Return the [x, y] coordinate for the center point of the cell that contains the specified text.  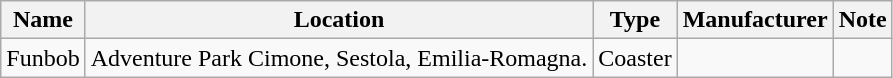
Note [862, 20]
Location [339, 20]
Adventure Park Cimone, Sestola, Emilia-Romagna. [339, 58]
Funbob [43, 58]
Manufacturer [755, 20]
Coaster [635, 58]
Name [43, 20]
Type [635, 20]
